Pinpoint the cell where the given text exists, returning its [x, y] midpoint coordinate. 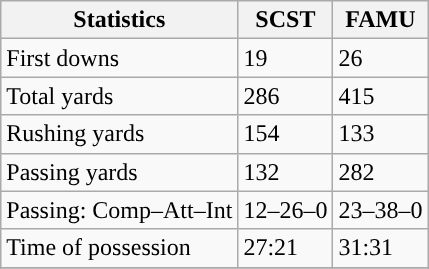
Total yards [120, 96]
FAMU [380, 20]
Rushing yards [120, 134]
Statistics [120, 20]
19 [286, 58]
First downs [120, 58]
26 [380, 58]
Passing: Comp–Att–Int [120, 210]
27:21 [286, 248]
282 [380, 172]
133 [380, 134]
132 [286, 172]
Time of possession [120, 248]
154 [286, 134]
Passing yards [120, 172]
23–38–0 [380, 210]
SCST [286, 20]
12–26–0 [286, 210]
286 [286, 96]
31:31 [380, 248]
415 [380, 96]
